Locate the cell with the specified text and output its (x, y) center coordinate. 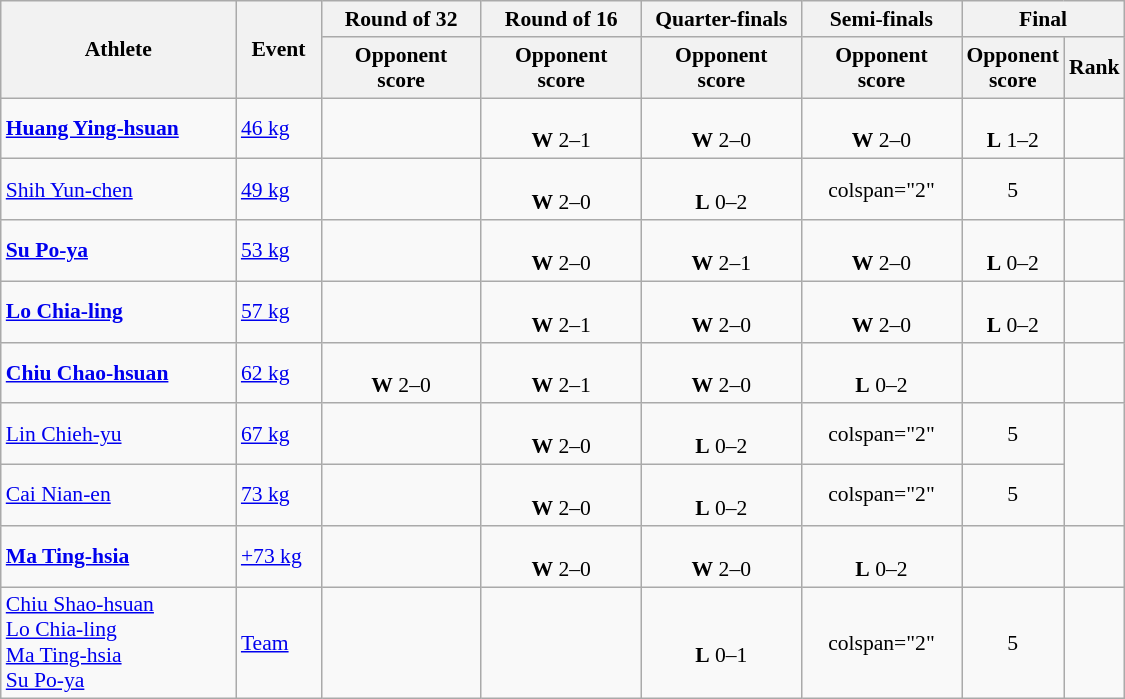
L 0–1 (721, 643)
Semi-finals (881, 19)
57 kg (278, 312)
Round of 32 (401, 19)
Su Po-ya (118, 250)
+73 kg (278, 556)
49 kg (278, 190)
Huang Ying-hsuan (118, 128)
Lo Chia-ling (118, 312)
Shih Yun-chen (118, 190)
Athlete (118, 50)
Chiu Shao-hsuanLo Chia-lingMa Ting-hsiaSu Po-ya (118, 643)
Final (1044, 19)
Lin Chieh-yu (118, 434)
Rank (1094, 68)
46 kg (278, 128)
Chiu Chao-hsuan (118, 372)
62 kg (278, 372)
Cai Nian-en (118, 496)
Team (278, 643)
Ma Ting-hsia (118, 556)
67 kg (278, 434)
Round of 16 (561, 19)
L 1–2 (1014, 128)
Quarter-finals (721, 19)
53 kg (278, 250)
Event (278, 50)
73 kg (278, 496)
